Find where the given text appears and provide that cell's center as (X, Y) coordinate. 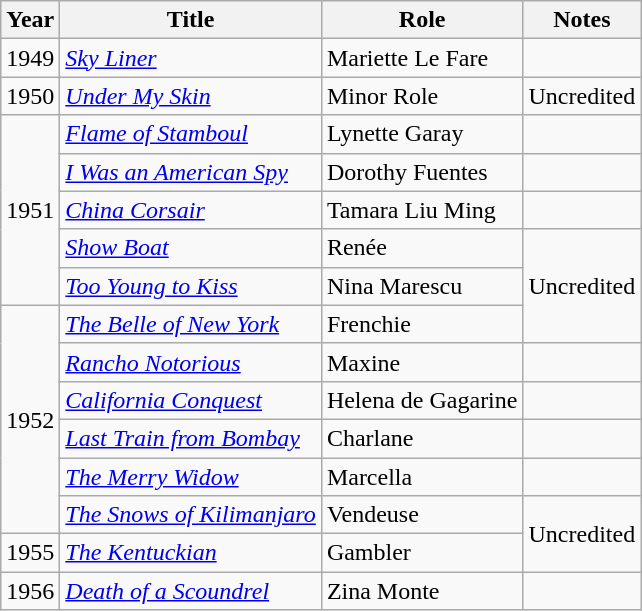
Marcella (422, 477)
Under My Skin (191, 96)
1955 (30, 553)
Lynette Garay (422, 134)
Vendeuse (422, 515)
The Kentuckian (191, 553)
The Snows of Kilimanjaro (191, 515)
Frenchie (422, 324)
I Was an American Spy (191, 172)
Death of a Scoundrel (191, 591)
Renée (422, 248)
Nina Marescu (422, 286)
Tamara Liu Ming (422, 210)
1949 (30, 58)
Helena de Gagarine (422, 400)
Notes (582, 20)
China Corsair (191, 210)
Flame of Stamboul (191, 134)
Zina Monte (422, 591)
Sky Liner (191, 58)
Year (30, 20)
Charlane (422, 438)
Too Young to Kiss (191, 286)
Maxine (422, 362)
The Belle of New York (191, 324)
1951 (30, 210)
Title (191, 20)
California Conquest (191, 400)
Minor Role (422, 96)
1956 (30, 591)
The Merry Widow (191, 477)
1950 (30, 96)
Last Train from Bombay (191, 438)
Gambler (422, 553)
Role (422, 20)
Show Boat (191, 248)
Rancho Notorious (191, 362)
Dorothy Fuentes (422, 172)
1952 (30, 419)
Mariette Le Fare (422, 58)
